Return (x, y) of the center of cell containing provided text 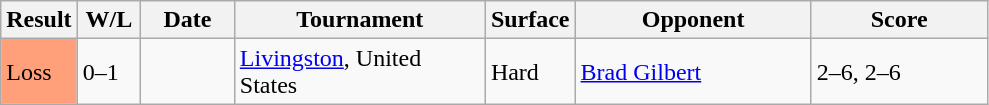
Opponent (693, 20)
Loss (39, 72)
Livingston, United States (360, 72)
Tournament (360, 20)
Result (39, 20)
W/L (109, 20)
Brad Gilbert (693, 72)
Hard (530, 72)
Score (899, 20)
Date (188, 20)
2–6, 2–6 (899, 72)
0–1 (109, 72)
Surface (530, 20)
